Locate the cell with the specified text and output its (x, y) center coordinate. 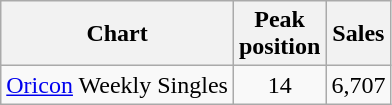
Peakposition (279, 34)
14 (279, 85)
Chart (118, 34)
Oricon Weekly Singles (118, 85)
Sales (358, 34)
6,707 (358, 85)
